Detect which cell encompasses the target text, then output its (X, Y) center coordinate. 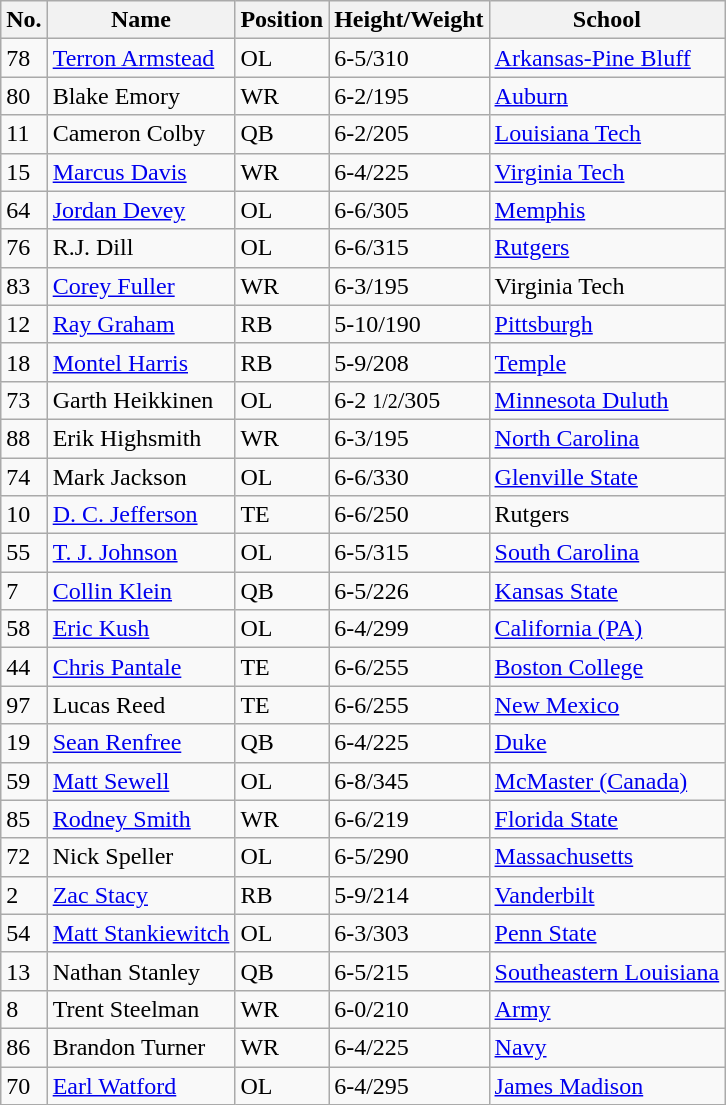
6-2/195 (409, 96)
5-9/208 (409, 362)
6-6/219 (409, 819)
8 (24, 1009)
Name (141, 20)
Erik Highsmith (141, 438)
6-2/205 (409, 134)
6-6/330 (409, 477)
Jordan Devey (141, 210)
5-9/214 (409, 895)
T. J. Johnson (141, 553)
86 (24, 1047)
73 (24, 400)
Minnesota Duluth (607, 400)
Pittsburgh (607, 324)
R.J. Dill (141, 248)
Position (282, 20)
6-0/210 (409, 1009)
6-4/299 (409, 629)
6-5/315 (409, 553)
6-5/215 (409, 971)
5-10/190 (409, 324)
6-2 1/2/305 (409, 400)
6-6/305 (409, 210)
6-3/303 (409, 933)
Auburn (607, 96)
Sean Renfree (141, 743)
Chris Pantale (141, 667)
Penn State (607, 933)
Zac Stacy (141, 895)
D. C. Jefferson (141, 515)
55 (24, 553)
Navy (607, 1047)
6-5/226 (409, 591)
7 (24, 591)
Collin Klein (141, 591)
Temple (607, 362)
97 (24, 705)
Lucas Reed (141, 705)
6-4/295 (409, 1085)
Blake Emory (141, 96)
76 (24, 248)
Cameron Colby (141, 134)
Ray Graham (141, 324)
McMaster (Canada) (607, 781)
Brandon Turner (141, 1047)
59 (24, 781)
85 (24, 819)
Southeastern Louisiana (607, 971)
6-6/315 (409, 248)
Rodney Smith (141, 819)
Mark Jackson (141, 477)
19 (24, 743)
No. (24, 20)
Arkansas-Pine Bluff (607, 58)
James Madison (607, 1085)
13 (24, 971)
74 (24, 477)
88 (24, 438)
Matt Stankiewitch (141, 933)
Louisiana Tech (607, 134)
83 (24, 286)
11 (24, 134)
Duke (607, 743)
6-5/290 (409, 857)
Massachusetts (607, 857)
6-8/345 (409, 781)
2 (24, 895)
Height/Weight (409, 20)
Matt Sewell (141, 781)
Garth Heikkinen (141, 400)
Nick Speller (141, 857)
California (PA) (607, 629)
Earl Watford (141, 1085)
Boston College (607, 667)
School (607, 20)
54 (24, 933)
Florida State (607, 819)
Eric Kush (141, 629)
58 (24, 629)
15 (24, 172)
Corey Fuller (141, 286)
South Carolina (607, 553)
64 (24, 210)
Nathan Stanley (141, 971)
18 (24, 362)
10 (24, 515)
80 (24, 96)
Montel Harris (141, 362)
70 (24, 1085)
New Mexico (607, 705)
6-5/310 (409, 58)
Army (607, 1009)
North Carolina (607, 438)
78 (24, 58)
Memphis (607, 210)
Marcus Davis (141, 172)
44 (24, 667)
Vanderbilt (607, 895)
12 (24, 324)
72 (24, 857)
Glenville State (607, 477)
Terron Armstead (141, 58)
Trent Steelman (141, 1009)
Kansas State (607, 591)
6-6/250 (409, 515)
